Locate the cell with the specified text and output its [x, y] center coordinate. 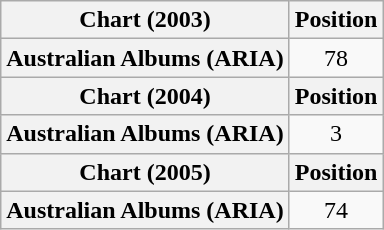
Chart (2005) [145, 172]
3 [336, 134]
74 [336, 210]
Chart (2004) [145, 96]
78 [336, 58]
Chart (2003) [145, 20]
